Return [x, y] of the center of cell containing provided text 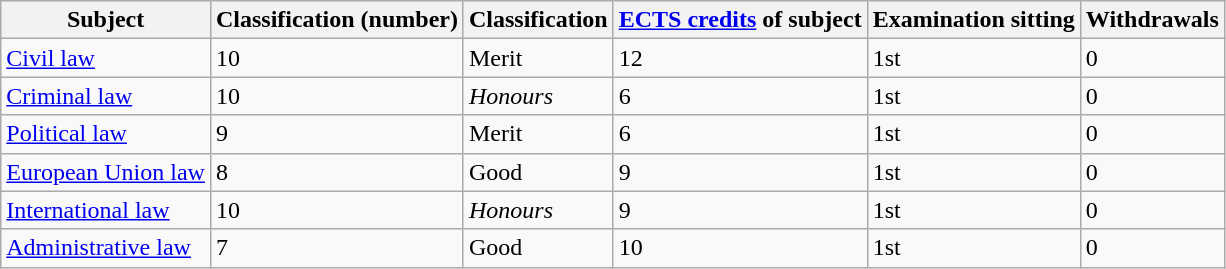
European Union law [106, 172]
7 [336, 248]
Examination sitting [974, 20]
Withdrawals [1152, 20]
Classification [538, 20]
Administrative law [106, 248]
Classification (number) [336, 20]
Criminal law [106, 96]
8 [336, 172]
12 [740, 58]
Political law [106, 134]
Civil law [106, 58]
Subject [106, 20]
ECTS credits of subject [740, 20]
International law [106, 210]
